Output the [x, y] coordinate of the center of the cell containing the given text.  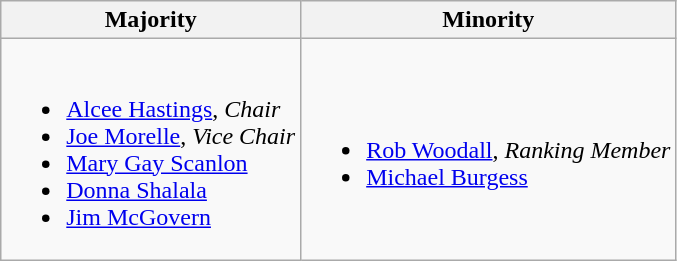
Majority [151, 20]
Rob Woodall, Ranking MemberMichael Burgess [488, 150]
Alcee Hastings, ChairJoe Morelle, Vice ChairMary Gay ScanlonDonna ShalalaJim McGovern [151, 150]
Minority [488, 20]
